Detect which cell encompasses the target text, then output its (x, y) center coordinate. 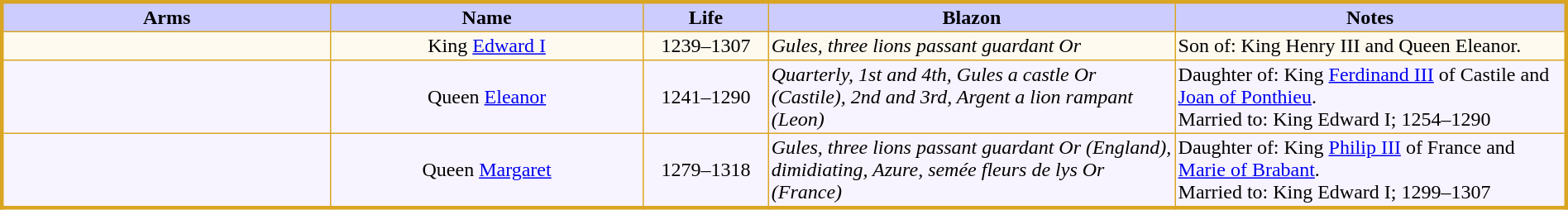
Queen Margaret (486, 170)
Gules, three lions passant guardant Or (972, 45)
Notes (1371, 17)
Blazon (972, 17)
Daughter of: King Ferdinand III of Castile and Joan of Ponthieu.Married to: King Edward I; 1254–1290 (1371, 97)
Queen Eleanor (486, 97)
King Edward I (486, 45)
Quarterly, 1st and 4th, Gules a castle Or (Castile), 2nd and 3rd, Argent a lion rampant (Leon) (972, 97)
Name (486, 17)
Son of: King Henry III and Queen Eleanor. (1371, 45)
Life (706, 17)
1239–1307 (706, 45)
1241–1290 (706, 97)
Daughter of: King Philip III of France and Marie of Brabant.Married to: King Edward I; 1299–1307 (1371, 170)
1279–1318 (706, 170)
Gules, three lions passant guardant Or (England), dimidiating, Azure, semée fleurs de lys Or (France) (972, 170)
Arms (165, 17)
